Extract the (X, Y) coordinate from the center of the cell holding the provided text.  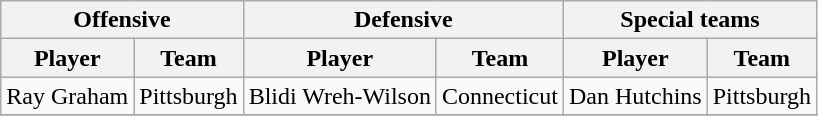
Defensive (403, 20)
Dan Hutchins (635, 96)
Ray Graham (68, 96)
Connecticut (500, 96)
Blidi Wreh-Wilson (340, 96)
Offensive (122, 20)
Special teams (690, 20)
